Return the (X, Y) coordinate for the center point of the cell that contains the specified text.  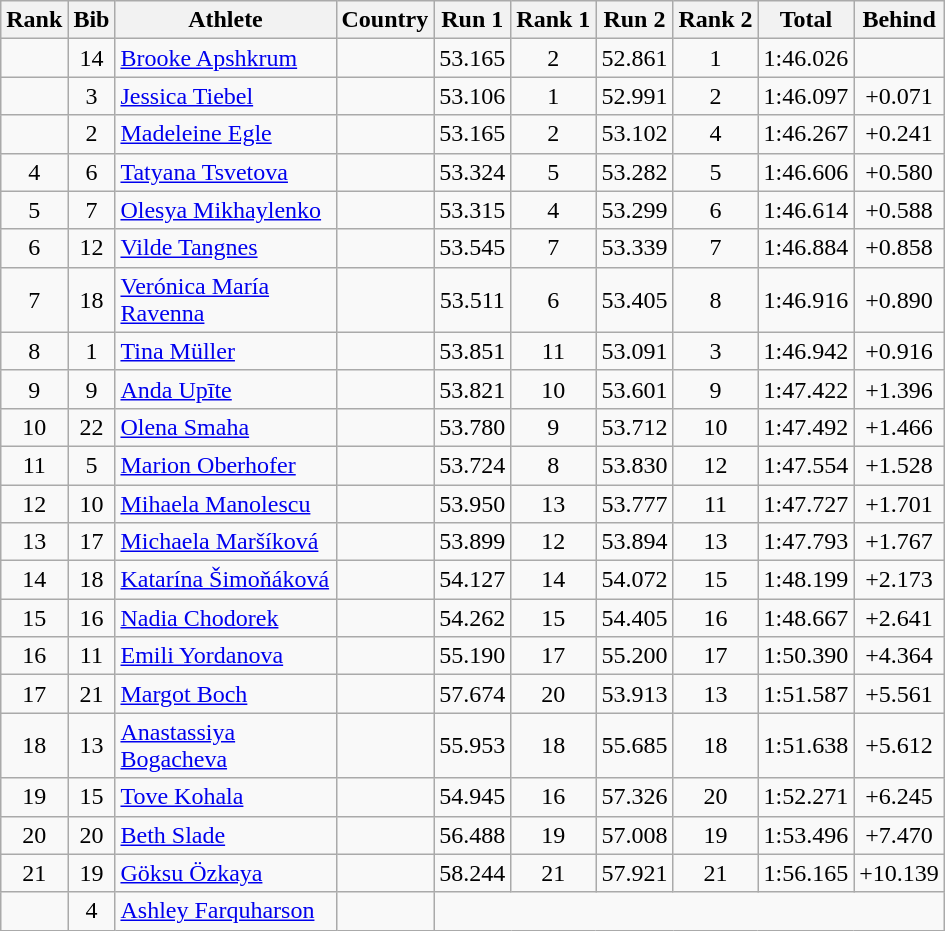
1:47.727 (806, 503)
Mihaela Manolescu (226, 503)
+6.245 (900, 797)
+1.528 (900, 465)
54.262 (472, 618)
+2.173 (900, 580)
53.724 (472, 465)
Tina Müller (226, 351)
53.950 (472, 503)
+0.858 (900, 248)
Madeleine Egle (226, 134)
53.299 (634, 210)
53.712 (634, 427)
1:51.638 (806, 746)
+5.561 (900, 694)
+0.241 (900, 134)
54.945 (472, 797)
+1.701 (900, 503)
52.991 (634, 96)
52.861 (634, 58)
57.008 (634, 835)
Tove Kohala (226, 797)
54.405 (634, 618)
Michaela Maršíková (226, 542)
53.821 (472, 389)
1:46.884 (806, 248)
Anastassiya Bogacheva (226, 746)
55.953 (472, 746)
57.674 (472, 694)
+0.916 (900, 351)
1:46.267 (806, 134)
1:47.793 (806, 542)
53.102 (634, 134)
Jessica Tiebel (226, 96)
1:46.606 (806, 172)
+0.071 (900, 96)
55.200 (634, 656)
53.894 (634, 542)
Nadia Chodorek (226, 618)
53.851 (472, 351)
Katarína Šimoňáková (226, 580)
1:46.942 (806, 351)
53.913 (634, 694)
22 (92, 427)
1:47.554 (806, 465)
54.127 (472, 580)
1:51.587 (806, 694)
+2.641 (900, 618)
1:48.199 (806, 580)
+10.139 (900, 873)
+0.890 (900, 300)
Rank 1 (554, 20)
+7.470 (900, 835)
1:47.422 (806, 389)
Brooke Apshkrum (226, 58)
53.601 (634, 389)
1:46.026 (806, 58)
+1.767 (900, 542)
1:56.165 (806, 873)
Bib (92, 20)
53.106 (472, 96)
Run 1 (472, 20)
1:52.271 (806, 797)
1:46.614 (806, 210)
1:50.390 (806, 656)
Olesya Mikhaylenko (226, 210)
Tatyana Tsvetova (226, 172)
Anda Upīte (226, 389)
53.405 (634, 300)
Marion Oberhofer (226, 465)
Behind (900, 20)
+1.396 (900, 389)
Emili Yordanova (226, 656)
1:48.667 (806, 618)
53.899 (472, 542)
54.072 (634, 580)
53.830 (634, 465)
55.685 (634, 746)
53.315 (472, 210)
Verónica María Ravenna (226, 300)
53.324 (472, 172)
53.339 (634, 248)
53.091 (634, 351)
Vilde Tangnes (226, 248)
Run 2 (634, 20)
+0.580 (900, 172)
Ashley Farquharson (226, 911)
Rank (34, 20)
Olena Smaha (226, 427)
57.326 (634, 797)
+5.612 (900, 746)
1:53.496 (806, 835)
53.511 (472, 300)
Total (806, 20)
55.190 (472, 656)
53.282 (634, 172)
53.780 (472, 427)
56.488 (472, 835)
Country (385, 20)
53.545 (472, 248)
1:46.097 (806, 96)
+0.588 (900, 210)
1:46.916 (806, 300)
58.244 (472, 873)
1:47.492 (806, 427)
+1.466 (900, 427)
53.777 (634, 503)
57.921 (634, 873)
Athlete (226, 20)
+4.364 (900, 656)
Beth Slade (226, 835)
Göksu Özkaya (226, 873)
Margot Boch (226, 694)
Rank 2 (716, 20)
